From the cell containing the given text, extract its center point as (X, Y) coordinate. 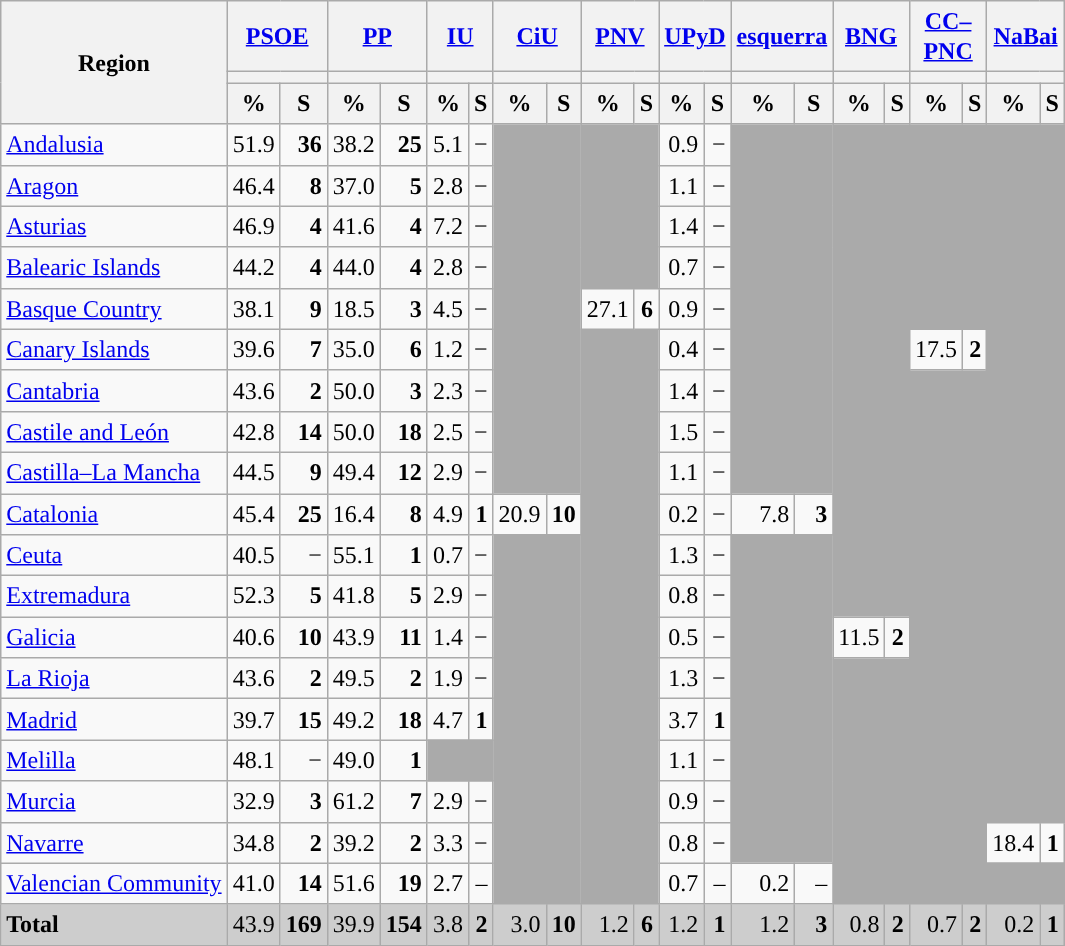
Extremadura (114, 596)
Cantabria (114, 390)
49.5 (354, 678)
18.5 (354, 308)
41.0 (254, 884)
32.9 (254, 802)
Castile and León (114, 432)
61.2 (354, 802)
Valencian Community (114, 884)
45.4 (254, 514)
Asturias (114, 226)
46.4 (254, 186)
0.4 (682, 350)
55.1 (354, 556)
Madrid (114, 720)
39.7 (254, 720)
4.9 (448, 514)
Melilla (114, 760)
PSOE (277, 36)
4.7 (448, 720)
42.8 (254, 432)
37.0 (354, 186)
36 (304, 144)
49.0 (354, 760)
38.2 (354, 144)
Catalonia (114, 514)
34.8 (254, 842)
38.1 (254, 308)
1.9 (448, 678)
PNV (620, 36)
17.5 (936, 350)
2.5 (448, 432)
40.5 (254, 556)
0.5 (682, 638)
44.5 (254, 472)
39.6 (254, 350)
Ceuta (114, 556)
51.9 (254, 144)
Basque Country (114, 308)
3.0 (520, 924)
CC–PNC (948, 36)
52.3 (254, 596)
41.6 (354, 226)
49.4 (354, 472)
39.2 (354, 842)
UPyD (695, 36)
CiU (537, 36)
35.0 (354, 350)
Galicia (114, 638)
46.9 (254, 226)
154 (404, 924)
48.1 (254, 760)
BNG (872, 36)
40.6 (254, 638)
41.8 (354, 596)
39.9 (354, 924)
1.5 (682, 432)
16.4 (354, 514)
Canary Islands (114, 350)
20.9 (520, 514)
Region (114, 62)
Total (114, 924)
7.2 (448, 226)
4.5 (448, 308)
Andalusia (114, 144)
11 (404, 638)
44.0 (354, 268)
18.4 (1014, 842)
Murcia (114, 802)
La Rioja (114, 678)
Castilla–La Mancha (114, 472)
3.7 (682, 720)
12 (404, 472)
2.3 (448, 390)
2.7 (448, 884)
7.8 (763, 514)
Balearic Islands (114, 268)
Aragon (114, 186)
PP (377, 36)
IU (460, 36)
49.2 (354, 720)
51.6 (354, 884)
3.3 (448, 842)
esquerra (782, 36)
19 (404, 884)
NaBai (1026, 36)
5.1 (448, 144)
44.2 (254, 268)
3.8 (448, 924)
27.1 (608, 308)
169 (304, 924)
11.5 (859, 638)
Navarre (114, 842)
15 (304, 720)
